Extract the [x, y] coordinate from the center of the cell holding the provided text.  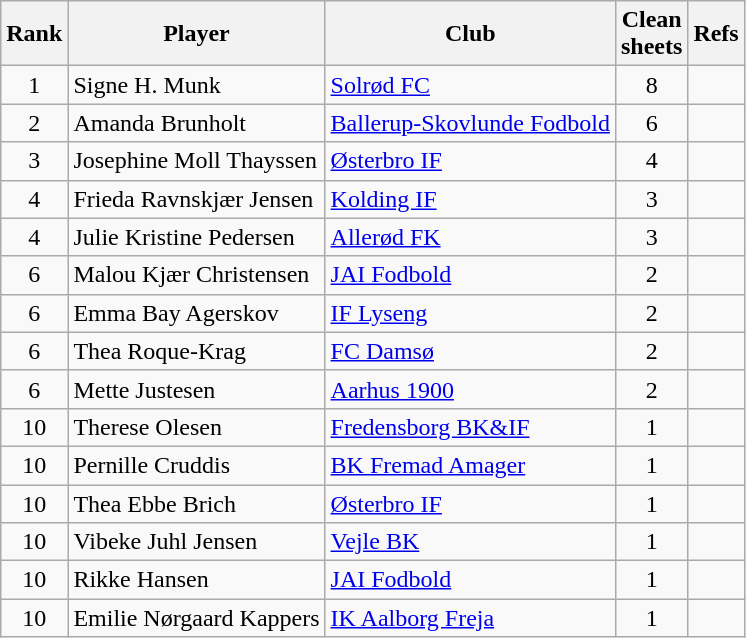
Pernille Cruddis [196, 465]
Vejle BK [470, 542]
Club [470, 34]
Solrød FC [470, 85]
Mette Justesen [196, 389]
Rank [34, 34]
Refs [716, 34]
Fredensborg BK&IF [470, 427]
Allerød FK [470, 237]
Aarhus 1900 [470, 389]
Vibeke Juhl Jensen [196, 542]
Thea Roque-Krag [196, 351]
Amanda Brunholt [196, 123]
BK Fremad Amager [470, 465]
Malou Kjær Christensen [196, 275]
Emma Bay Agerskov [196, 313]
IF Lyseng [470, 313]
Kolding IF [470, 199]
FC Damsø [470, 351]
Emilie Nørgaard Kappers [196, 618]
Rikke Hansen [196, 580]
Frieda Ravnskjær Jensen [196, 199]
Signe H. Munk [196, 85]
Josephine Moll Thayssen [196, 161]
Thea Ebbe Brich [196, 503]
IK Aalborg Freja [470, 618]
Ballerup-Skovlunde Fodbold [470, 123]
Cleansheets [651, 34]
8 [651, 85]
Therese Olesen [196, 427]
Julie Kristine Pedersen [196, 237]
Player [196, 34]
